Identify which cell holds the provided text, then report its [X, Y] central coordinate. 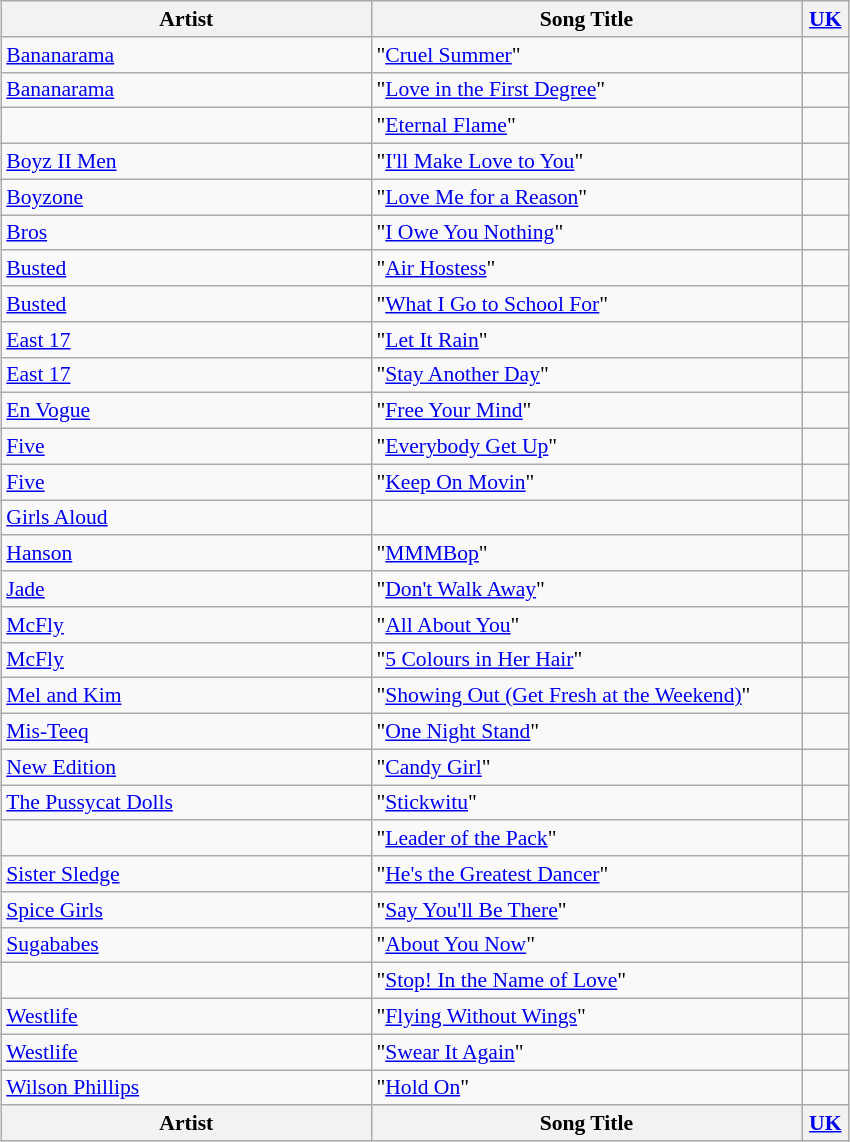
"Leader of the Pack" [586, 838]
"Let It Rain" [586, 339]
New Edition [186, 767]
"Air Hostess" [586, 268]
"Flying Without Wings" [586, 1016]
"Don't Walk Away" [586, 589]
Boyz II Men [186, 161]
Sister Sledge [186, 874]
"Love Me for a Reason" [586, 197]
"I Owe You Nothing" [586, 232]
"Stickwitu" [586, 802]
Bros [186, 232]
Mis-Teeq [186, 731]
Girls Aloud [186, 518]
"He's the Greatest Dancer" [586, 874]
"About You Now" [586, 945]
"Love in the First Degree" [586, 90]
"Hold On" [586, 1088]
"5 Colours in Her Hair" [586, 660]
"What I Go to School For" [586, 304]
En Vogue [186, 411]
"I'll Make Love to You" [586, 161]
"All About You" [586, 624]
"Keep On Movin" [586, 482]
Wilson Phillips [186, 1088]
"Cruel Summer" [586, 54]
Spice Girls [186, 909]
"Showing Out (Get Fresh at the Weekend)" [586, 696]
"Free Your Mind" [586, 411]
Sugababes [186, 945]
"Swear It Again" [586, 1052]
"Candy Girl" [586, 767]
"Stay Another Day" [586, 375]
Mel and Kim [186, 696]
Boyzone [186, 197]
"MMMBop" [586, 553]
"Stop! In the Name of Love" [586, 981]
The Pussycat Dolls [186, 802]
Jade [186, 589]
"Say You'll Be There" [586, 909]
Hanson [186, 553]
"One Night Stand" [586, 731]
"Everybody Get Up" [586, 446]
"Eternal Flame" [586, 126]
